From the cell containing the given text, extract its center point as [x, y] coordinate. 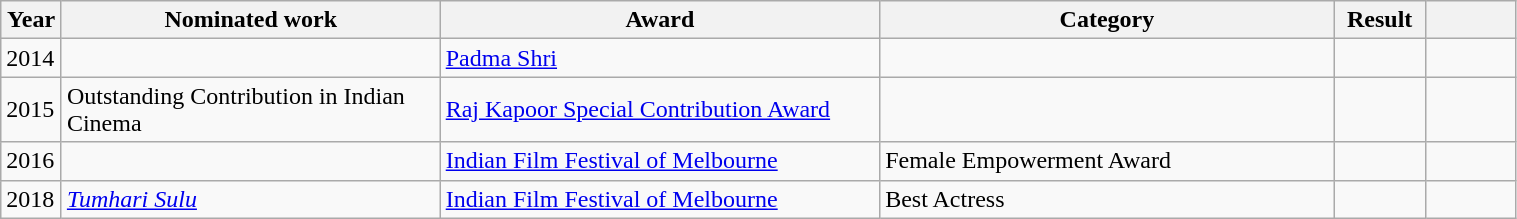
Outstanding Contribution in Indian Cinema [250, 110]
2016 [32, 161]
2014 [32, 58]
Tumhari Sulu [250, 199]
Year [32, 20]
Best Actress [1108, 199]
2015 [32, 110]
Nominated work [250, 20]
Award [660, 20]
Raj Kapoor Special Contribution Award [660, 110]
Category [1108, 20]
Padma Shri [660, 58]
Result [1380, 20]
2018 [32, 199]
Female Empowerment Award [1108, 161]
